Pinpoint the cell where the given text exists, returning its [X, Y] midpoint coordinate. 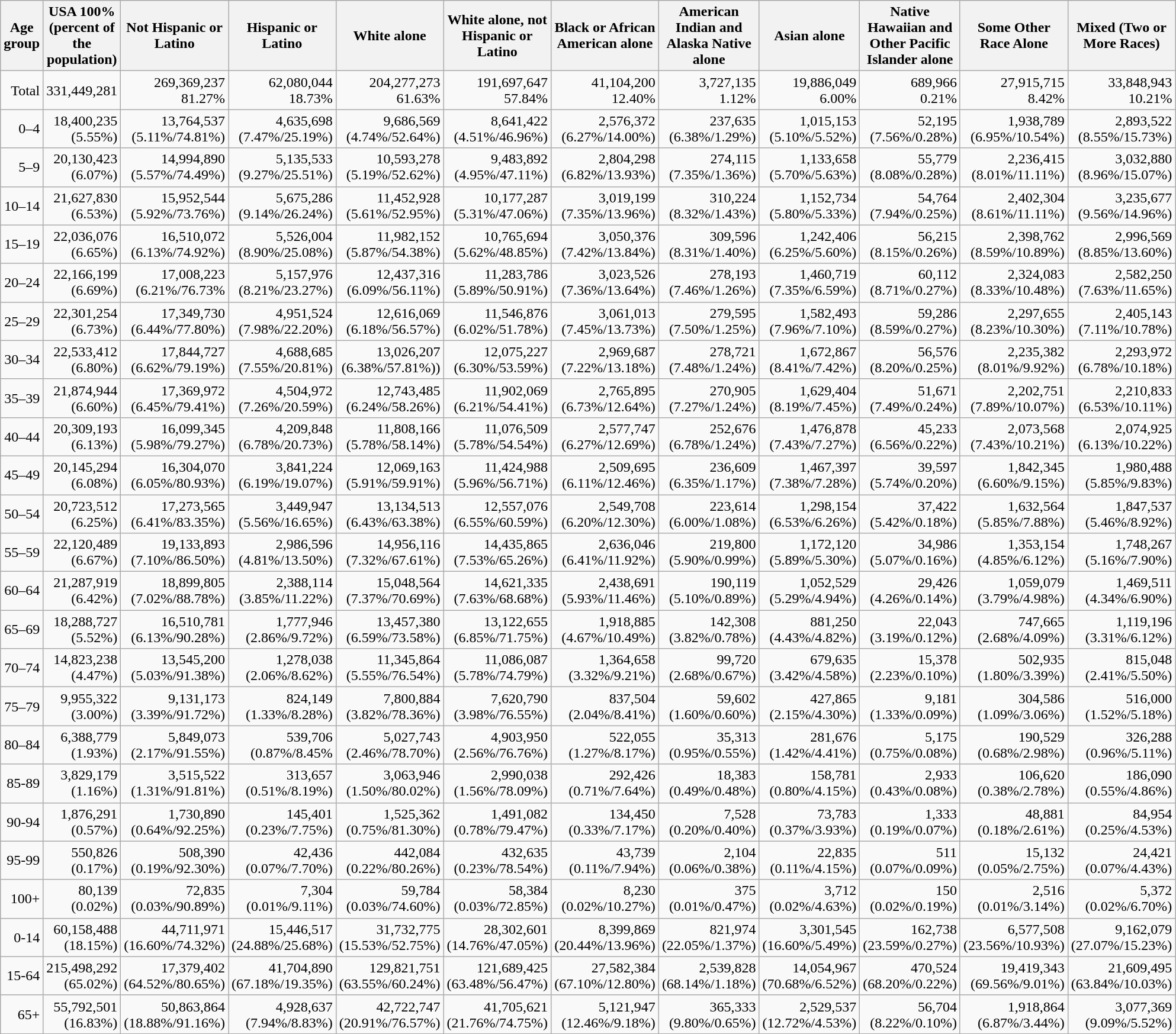
3,063,946 (1.50%/80.02%) [390, 784]
190,119 (5.10%/0.89%) [709, 591]
502,935 (1.80%/3.39%) [1014, 668]
10,177,287 (5.31%/47.06%) [497, 206]
1,525,362 (0.75%/81.30%) [390, 822]
837,504 (2.04%/8.41%) [605, 707]
Black or African American alone [605, 36]
1,469,511 (4.34%/6.90%) [1122, 591]
11,546,876 (6.02%/51.78%) [497, 321]
1,632,564 (5.85%/7.88%) [1014, 514]
223,614 (6.00%/1.08%) [709, 514]
12,069,163 (5.91%/59.91%) [390, 475]
3,032,880 (8.96%/15.07%) [1122, 167]
2,636,046 (6.41%/11.92%) [605, 553]
186,090 (0.55%/4.86%) [1122, 784]
15,446,517 (24.88%/25.68%) [282, 938]
34,986 (5.07%/0.16%) [910, 553]
59,784 (0.03%/74.60%) [390, 898]
5,372 (0.02%/6.70%) [1122, 898]
3,727,1351.12% [709, 90]
17,273,565 (6.41%/83.35%) [175, 514]
278,193 (7.46%/1.26%) [709, 283]
8,230 (0.02%/10.27%) [605, 898]
99,720 (2.68%/0.67%) [709, 668]
2,297,655 (8.23%/10.30%) [1014, 321]
12,743,485 (6.24%/58.26%) [390, 398]
9,181 (1.33%/0.09%) [910, 707]
292,426 (0.71%/7.64%) [605, 784]
1,333 (0.19%/0.07%) [910, 822]
1,242,406 (6.25%/5.60%) [809, 244]
33,848,943 10.21% [1122, 90]
22,835 (0.11%/4.15%) [809, 861]
30–34 [22, 360]
84,954 (0.25%/4.53%) [1122, 822]
15,048,564 (7.37%/70.69%) [390, 591]
73,783 (0.37%/3.93%) [809, 822]
45,233 (6.56%/0.22%) [910, 437]
62,080,044 18.73% [282, 90]
12,557,076 (6.55%/60.59%) [497, 514]
51,671 (7.49%/0.24%) [910, 398]
1,629,404 (8.19%/7.45%) [809, 398]
2,073,568 (7.43%/10.21%) [1014, 437]
17,369,972 (6.45%/79.41%) [175, 398]
134,450 (0.33%/7.17%) [605, 822]
219,800 (5.90%/0.99%) [709, 553]
1,918,864 (6.87%/3.44%) [1014, 1014]
1,842,345 (6.60%/9.15%) [1014, 475]
40–44 [22, 437]
1,133,658 (5.70%/5.63%) [809, 167]
19,419,343 (69.56%/9.01%) [1014, 975]
19,886,0496.00% [809, 90]
15,952,544 (5.92%/73.76%) [175, 206]
1,152,734 (5.80%/5.33%) [809, 206]
17,379,402 (64.52%/80.65%) [175, 975]
2,990,038 (1.56%/78.09%) [497, 784]
1,059,079 (3.79%/4.98%) [1014, 591]
42,436 (0.07%/7.70%) [282, 861]
375 (0.01%/0.47%) [709, 898]
10–14 [22, 206]
1,298,154 (6.53%/6.26%) [809, 514]
7,304 (0.01%/9.11%) [282, 898]
511 (0.07%/0.09%) [910, 861]
3,050,376 (7.42%/13.84%) [605, 244]
13,545,200 (5.03%/91.38%) [175, 668]
13,764,537 (5.11%/74.81%) [175, 129]
8,399,869 (20.44%/13.96%) [605, 938]
6,388,779 (1.93%) [82, 745]
14,435,865 (7.53%/65.26%) [497, 553]
2,969,687 (7.22%/13.18%) [605, 360]
2,235,382 (8.01%/9.92%) [1014, 360]
11,902,069 (6.21%/54.41%) [497, 398]
522,055 (1.27%/8.17%) [605, 745]
11,283,786 (5.89%/50.91%) [497, 283]
1,015,153 (5.10%/5.52%) [809, 129]
75–79 [22, 707]
31,732,775 (15.53%/52.75%) [390, 938]
15,132 (0.05%/2.75%) [1014, 861]
8,641,422 (4.51%/46.96%) [497, 129]
10,593,278 (5.19%/52.62%) [390, 167]
1,730,890 (0.64%/92.25%) [175, 822]
7,528 (0.20%/0.40%) [709, 822]
2,804,298 (6.82%/13.93%) [605, 167]
215,498,292 (65.02%) [82, 975]
American Indian and Alaska Native alone [709, 36]
309,596 (8.31%/1.40%) [709, 244]
1,847,537 (5.46%/8.92%) [1122, 514]
3,077,369 (9.09%/5.52%) [1122, 1014]
331,449,281 [82, 90]
50,863,864 (18.88%/91.16%) [175, 1014]
1,278,038 (2.06%/8.62%) [282, 668]
150 (0.02%/0.19%) [910, 898]
3,019,199 (7.35%/13.96%) [605, 206]
278,721 (7.48%/1.24%) [709, 360]
Not Hispanic or Latino [175, 36]
1,918,885 (4.67%/10.49%) [605, 630]
11,424,988 (5.96%/56.71%) [497, 475]
5,675,286 (9.14%/26.24%) [282, 206]
824,149 (1.33%/8.28%) [282, 707]
22,043 (3.19%/0.12%) [910, 630]
2,202,751 (7.89%/10.07%) [1014, 398]
2,388,114 (3.85%/11.22%) [282, 591]
15-64 [22, 975]
2,893,522 (8.55%/15.73%) [1122, 129]
310,224 (8.32%/1.43%) [709, 206]
54,764 (7.94%/0.25%) [910, 206]
5,135,533 (9.27%/25.51%) [282, 167]
21,287,919 (6.42%) [82, 591]
60,158,488 (18.15%) [82, 938]
3,061,013 (7.45%/13.73%) [605, 321]
427,865 (2.15%/4.30%) [809, 707]
3,841,224 (6.19%/19.07%) [282, 475]
4,209,848 (6.78%/20.73%) [282, 437]
539,706 (0.87%/8.45% [282, 745]
2,529,537 (12.72%/4.53%) [809, 1014]
4,635,698 (7.47%/25.19%) [282, 129]
190,529 (0.68%/2.98%) [1014, 745]
24,421 (0.07%/4.43%) [1122, 861]
4,504,972 (7.26%/20.59%) [282, 398]
25–29 [22, 321]
5,526,004 (8.90%/25.08%) [282, 244]
56,215 (8.15%/0.26%) [910, 244]
5–9 [22, 167]
17,349,730 (6.44%/77.80%) [175, 321]
237,635 (6.38%/1.29%) [709, 129]
689,966 0.21% [910, 90]
2,986,596 (4.81%/13.50%) [282, 553]
14,054,967 (70.68%/6.52%) [809, 975]
550,826 (0.17%) [82, 861]
22,533,412 (6.80%) [82, 360]
11,086,087 (5.78%/74.79%) [497, 668]
2,996,569 (8.85%/13.60%) [1122, 244]
65–69 [22, 630]
191,697,647 57.84% [497, 90]
326,288 (0.96%/5.11%) [1122, 745]
145,401 (0.23%/7.75%) [282, 822]
65+ [22, 1014]
2,293,972 (6.78%/10.18%) [1122, 360]
27,915,7158.42% [1014, 90]
106,620 (0.38%/2.78%) [1014, 784]
13,134,513 (6.43%/63.38%) [390, 514]
2,516 (0.01%/3.14%) [1014, 898]
3,712 (0.02%/4.63%) [809, 898]
1,980,488 (5.85%/9.83%) [1122, 475]
Age group [22, 36]
59,286 (8.59%/0.27%) [910, 321]
5,027,743 (2.46%/78.70%) [390, 745]
80,139 (0.02%) [82, 898]
60–64 [22, 591]
1,353,154 (4.85%/6.12%) [1014, 553]
1,172,120 (5.89%/5.30%) [809, 553]
72,835 (0.03%/90.89%) [175, 898]
20–24 [22, 283]
12,437,316 (6.09%/56.11%) [390, 283]
18,383 (0.49%/0.48%) [709, 784]
21,874,944 (6.60%) [82, 398]
1,119,196 (3.31%/6.12%) [1122, 630]
13,026,207 (6.38%/57.81%)) [390, 360]
162,738 (23.59%/0.27%) [910, 938]
50–54 [22, 514]
747,665 (2.68%/4.09%) [1014, 630]
11,452,928 (5.61%/52.95%) [390, 206]
1,777,946 (2.86%/9.72%) [282, 630]
142,308 (3.82%/0.78%) [709, 630]
70–74 [22, 668]
22,301,254 (6.73%) [82, 321]
5,175 (0.75%/0.08%) [910, 745]
432,635 (0.23%/78.54%) [497, 861]
19,133,893 (7.10%/86.50%) [175, 553]
Mixed (Two or More Races) [1122, 36]
48,881 (0.18%/2.61%) [1014, 822]
2,210,833 (6.53%/10.11%) [1122, 398]
90-94 [22, 822]
7,800,884 (3.82%/78.36%) [390, 707]
22,166,199 (6.69%) [82, 283]
18,899,805 (7.02%/88.78%) [175, 591]
4,951,524 (7.98%/22.20%) [282, 321]
4,903,950 (2.56%/76.76%) [497, 745]
10,765,694 (5.62%/48.85%) [497, 244]
17,844,727 (6.62%/79.19%) [175, 360]
365,333 (9.80%/0.65%) [709, 1014]
252,676 (6.78%/1.24%) [709, 437]
44,711,971 (16.60%/74.32%) [175, 938]
815,048 (2.41%/5.50%) [1122, 668]
43,739 (0.11%/7.94%) [605, 861]
313,657 (0.51%/8.19%) [282, 784]
304,586 (1.09%/3.06%) [1014, 707]
2,933 (0.43%/0.08%) [910, 784]
35,313 (0.95%/0.55%) [709, 745]
442,084 (0.22%/80.26%) [390, 861]
41,104,20012.40% [605, 90]
20,145,294 (6.08%) [82, 475]
270,905 (7.27%/1.24%) [709, 398]
20,723,512 (6.25%) [82, 514]
Native Hawaiian and Other Pacific Islander alone [910, 36]
2,104 (0.06%/0.38%) [709, 861]
0-14 [22, 938]
95-99 [22, 861]
508,390 (0.19%/92.30%) [175, 861]
129,821,751 (63.55%/60.24%) [390, 975]
2,765,895 (6.73%/12.64%) [605, 398]
28,302,601 (14.76%/47.05%) [497, 938]
17,008,223 (6.21%/76.73% [175, 283]
15–19 [22, 244]
6,577,508 (23.56%/10.93%) [1014, 938]
55,779 (8.08%/0.28%) [910, 167]
470,524 (68.20%/0.22%) [910, 975]
3,235,677 (9.56%/14.96%) [1122, 206]
3,515,522 (1.31%/91.81%) [175, 784]
9,686,569 (4.74%/52.64%) [390, 129]
2,236,415 (8.01%/11.11%) [1014, 167]
41,705,621 (21.76%/74.75%) [497, 1014]
9,483,892 (4.95%/47.11%) [497, 167]
White alone, not Hispanic or Latino [497, 36]
22,036,076 (6.65%) [82, 244]
55–59 [22, 553]
1,672,867 (8.41%/7.42%) [809, 360]
2,539,828 (68.14%/1.18%) [709, 975]
18,288,727 (5.52%) [82, 630]
41,704,890 (67.18%/19.35%) [282, 975]
16,510,781 (6.13%/90.28%) [175, 630]
1,491,082 (0.78%/79.47%) [497, 822]
7,620,790 (3.98%/76.55%) [497, 707]
60,112 (8.71%/0.27%) [910, 283]
14,823,238 (4.47%) [82, 668]
881,250 (4.43%/4.82%) [809, 630]
158,781 (0.80%/4.15%) [809, 784]
35–39 [22, 398]
2,402,304 (8.61%/11.11%) [1014, 206]
121,689,425 (63.48%/56.47%) [497, 975]
11,982,152 (5.87%/54.38%) [390, 244]
1,460,719 (7.35%/6.59%) [809, 283]
3,829,179 (1.16%) [82, 784]
White alone [390, 36]
56,576 (8.20%/0.25%) [910, 360]
9,955,322 (3.00%) [82, 707]
22,120,489 (6.67%) [82, 553]
9,131,173 (3.39%/91.72%) [175, 707]
14,994,890 (5.57%/74.49%) [175, 167]
281,676 (1.42%/4.41%) [809, 745]
2,405,143 (7.11%/10.78%) [1122, 321]
1,467,397 (7.38%/7.28%) [809, 475]
52,195 (7.56%/0.28%) [910, 129]
USA 100% (percent of the population) [82, 36]
39,597 (5.74%/0.20%) [910, 475]
5,121,947 (12.46%/9.18%) [605, 1014]
16,304,070 (6.05%/80.93%) [175, 475]
274,115 (7.35%/1.36%) [709, 167]
13,457,380 (6.59%/73.58%) [390, 630]
58,384 (0.03%/72.85%) [497, 898]
11,345,864 (5.55%/76.54%) [390, 668]
236,609 (6.35%/1.17%) [709, 475]
4,688,685 (7.55%/20.81%) [282, 360]
37,422 (5.42%/0.18%) [910, 514]
Hispanic or Latino [282, 36]
16,510,072 (6.13%/74.92%) [175, 244]
2,074,925 (6.13%/10.22%) [1122, 437]
1,582,493 (7.96%/7.10%) [809, 321]
11,076,509 (5.78%/54.54%) [497, 437]
2,438,691 (5.93%/11.46%) [605, 591]
2,549,708 (6.20%/12.30%) [605, 514]
85-89 [22, 784]
1,364,658 (3.32%/9.21%) [605, 668]
679,635 (3.42%/4.58%) [809, 668]
821,974 (22.05%/1.37%) [709, 938]
13,122,655 (6.85%/71.75%) [497, 630]
21,609,495 (63.84%/10.03%) [1122, 975]
80–84 [22, 745]
21,627,830 (6.53%) [82, 206]
4,928,637 (7.94%/8.83%) [282, 1014]
Asian alone [809, 36]
269,369,23781.27% [175, 90]
1,052,529 (5.29%/4.94%) [809, 591]
204,277,27361.63% [390, 90]
2,398,762 (8.59%/10.89%) [1014, 244]
20,309,193 (6.13%) [82, 437]
1,476,878 (7.43%/7.27%) [809, 437]
3,301,545 (16.60%/5.49%) [809, 938]
14,956,116 (7.32%/67.61%) [390, 553]
14,621,335 (7.63%/68.68%) [497, 591]
279,595 (7.50%/1.25%) [709, 321]
18,400,235 (5.55%) [82, 129]
27,582,384 (67.10%/12.80%) [605, 975]
9,162,079 (27.07%/15.23%) [1122, 938]
3,449,947 (5.56%/16.65%) [282, 514]
56,704 (8.22%/0.10%) [910, 1014]
12,616,069 (6.18%/56.57%) [390, 321]
0–4 [22, 129]
Total [22, 90]
2,324,083 (8.33%/10.48%) [1014, 283]
29,426 (4.26%/0.14%) [910, 591]
2,582,250 (7.63%/11.65%) [1122, 283]
3,023,526 (7.36%/13.64%) [605, 283]
11,808,166 (5.78%/58.14%) [390, 437]
42,722,747 (20.91%/76.57%) [390, 1014]
45–49 [22, 475]
1,876,291 (0.57%) [82, 822]
5,157,976 (8.21%/23.27%) [282, 283]
1,748,267 (5.16%/7.90%) [1122, 553]
2,576,372 (6.27%/14.00%) [605, 129]
59,602 (1.60%/0.60%) [709, 707]
516,000 (1.52%/5.18%) [1122, 707]
5,849,073 (2.17%/91.55%) [175, 745]
Some Other Race Alone [1014, 36]
15,378 (2.23%/0.10%) [910, 668]
16,099,345 (5.98%/79.27%) [175, 437]
2,509,695 (6.11%/12.46%) [605, 475]
12,075,227 (6.30%/53.59%) [497, 360]
2,577,747 (6.27%/12.69%) [605, 437]
55,792,501 (16.83%) [82, 1014]
20,130,423 (6.07%) [82, 167]
1,938,789 (6.95%/10.54%) [1014, 129]
100+ [22, 898]
